Provide the [x, y] coordinate of the cell's center where the given text is located.  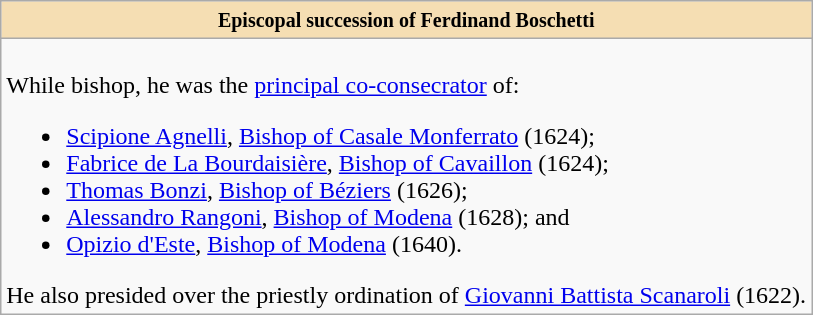
Episcopal succession of Ferdinand Boschetti [406, 20]
